Provide the [X, Y] coordinate of the cell's center where the given text is located.  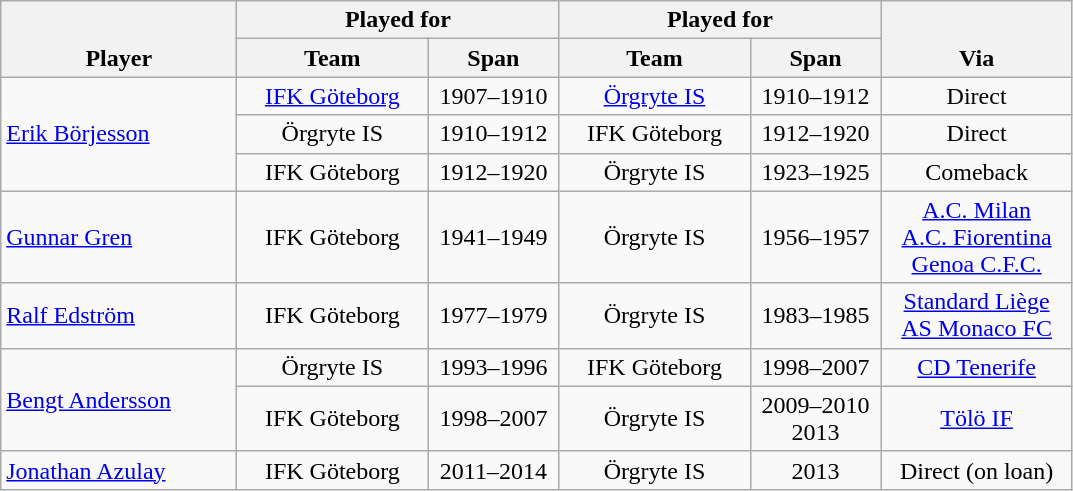
Player [119, 39]
Via [976, 39]
1983–1985 [816, 316]
2013 [816, 470]
CD Tenerife [976, 367]
Erik Börjesson [119, 134]
1907–1910 [494, 96]
Standard LiègeAS Monaco FC [976, 316]
Bengt Andersson [119, 400]
1941–1949 [494, 237]
2011–2014 [494, 470]
A.C. MilanA.C. FiorentinaGenoa C.F.C. [976, 237]
Tölö IF [976, 418]
1923–1925 [816, 172]
2009–20102013 [816, 418]
1993–1996 [494, 367]
1977–1979 [494, 316]
Jonathan Azulay [119, 470]
Gunnar Gren [119, 237]
Direct (on loan) [976, 470]
Ralf Edström [119, 316]
1956–1957 [816, 237]
Comeback [976, 172]
